For the text-containing cell, return its midpoint in [X, Y] coordinate format. 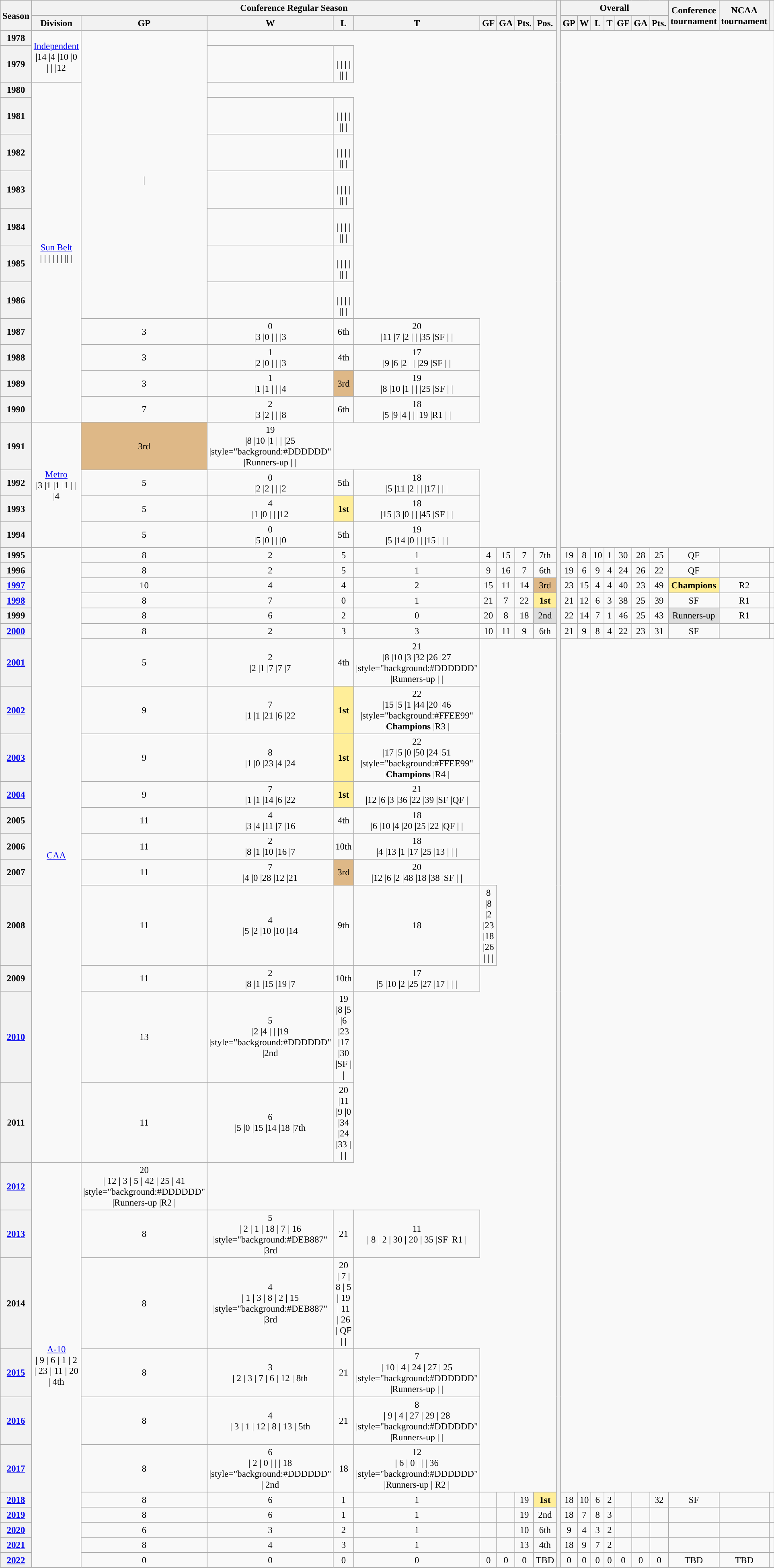
2004 [16, 795]
1981 [16, 116]
2|3 |2 | | |8 [270, 409]
1988 [16, 358]
2014 [16, 1304]
21|12 |6 |3 |36 |22 |39 |SF |QF | [417, 795]
17|9 |6 |2 | | |29 |SF | | [417, 358]
18|4 |13 |1 |17 |25 |13 | | | [417, 846]
11| 8 | 2 | 30 | 20 | 35 |SF |R1 | [417, 1234]
1982 [16, 153]
18|5 |9 |4 | | |19 |R1 | | [417, 409]
0|3 |0 | | |3 [270, 331]
17|5 |10 |2 |25 |27 |17 | | | [417, 979]
2006 [16, 846]
20|11 |7 |2 | | |35 |SF | | [417, 331]
16 [506, 571]
19|8 |10 |1 | | |25 |SF | | [417, 383]
1987 [16, 331]
32 [659, 1500]
26 [641, 571]
Independent|14 |4 |10 |0 | | |12 [56, 56]
1985 [16, 263]
1984 [16, 227]
1989 [16, 383]
2021 [16, 1545]
31 [659, 631]
1996 [16, 571]
1979 [16, 64]
49 [659, 585]
2012 [16, 1186]
38 [623, 601]
7|4 |0 |28 |12 |21 [270, 872]
4| 1 | 3 | 8 | 2 | 15 |style="background:#DEB887" |3rd [270, 1304]
21|8 |10 |3 |32 |26 |27 |style="background:#DDDDDD" |Runners-up | | [417, 662]
2|8 |1 |15 |19 |7 [270, 979]
2007 [16, 872]
2001 [16, 662]
1978 [16, 38]
8|1 |0 |23 |4 |24 [270, 758]
Metro|3 |1 |1 |1 | | |4 [56, 485]
2005 [16, 821]
1990 [16, 409]
7|1 |1 |21 |6 |22 [270, 710]
7| 10 | 4 | 24 | 27 | 25 |style="background:#DDDDDD" |Runners-up | | [417, 1373]
43 [659, 616]
2|2 |1 |7 |7 |7 [270, 662]
3| 2 | 3 | 7 | 6 | 12 | 8th [270, 1373]
9th [343, 925]
1999 [16, 616]
2009 [16, 979]
1|2 |0 | | |3 [270, 358]
NCAAtournament [744, 15]
19|5 |14 |0 | | |15 | | | [417, 535]
0|5 |0 | | |0 [270, 535]
1986 [16, 300]
Conference Regular Season [294, 8]
2011 [16, 1123]
Runners-up [694, 616]
18|6 |10 |4 |20 |25 |22 |QF | | [417, 821]
2019 [16, 1515]
R2 [744, 585]
A-10| 9 | 6 | 1 | 2 | 23 | 11 | 20 | 4th [56, 1365]
Season [16, 15]
20|12 |6 |2 |48 |18 |38 |SF | | [417, 872]
1983 [16, 190]
40 [623, 585]
1995 [16, 555]
2016 [16, 1421]
1997 [16, 585]
18|5 |11 |2 | | |17 | | | [417, 483]
2000 [16, 631]
1980 [16, 90]
1994 [16, 535]
22|17 |5 |0 |50 |24 |51 |style="background:#FFEE99" |Champions |R4 | [417, 758]
20 [489, 616]
2002 [16, 710]
20| 12 | 3 | 5 | 42 | 25 | 41 |style="background:#DDDDDD" |Runners-up |R2 | [144, 1186]
Conferencetournament [694, 15]
1998 [16, 601]
2003 [16, 758]
39 [659, 601]
12| 6 | 0 | | | 36 |style="background:#DDDDDD" |Runners-up | R2 | [417, 1468]
2020 [16, 1530]
19|8 |10 |1 | | |25 |style="background:#DDDDDD" |Runners-up | | [270, 446]
7th [545, 555]
30 [623, 555]
28 [641, 555]
2017 [16, 1468]
6| 2 | 0 | | | 18 |style="background:#DDDDDD" | 2nd [270, 1468]
12 [584, 601]
18|15 |3 |0 | | |45 |SF | | [417, 509]
Champions [694, 585]
4|5 |2 |10 |10 |14 [270, 925]
5| 2 | 1 | 18 | 7 | 16 |style="background:#DEB887" |3rd [270, 1234]
19|8 |5 |6 |23 |17 |30 |SF | | [343, 1037]
Sun Belt| | | | | | || | [56, 252]
5|2 |4 | | |19 |style="background:#DDDDDD" |2nd [270, 1037]
20| 7 | 8 | 5 | 19 | 11 | 26 | QF | | [343, 1304]
8| 9 | 4 | 27 | 29 | 28 |style="background:#DDDDDD" |Runners-up | | [417, 1421]
Overall [614, 8]
2|8 |1 |10 |16 |7 [270, 846]
2018 [16, 1500]
22|15 |5 |1 |44 |20 |46 |style="background:#FFEE99" |Champions |R3 | [417, 710]
2022 [16, 1560]
CAA [56, 855]
4|1 |0 | | |12 [270, 509]
2008 [16, 925]
Division [56, 23]
1991 [16, 446]
4| 3 | 1 | 12 | 8 | 13 | 5th [270, 1421]
8|8 |2 |23 |18 |26 | | | [489, 925]
2013 [16, 1234]
1993 [16, 509]
6|5 |0 |15 |14 |18 |7th [270, 1123]
7|1 |1 |14 |6 |22 [270, 795]
2015 [16, 1373]
1992 [16, 483]
20|11 |9 |0 |34 |24 |33 | | | [343, 1123]
24 [623, 571]
46 [623, 616]
Pos. [545, 23]
2010 [16, 1037]
4|3 |4 |11 |7 |16 [270, 821]
0|2 |2 | | |2 [270, 483]
| [144, 174]
1|1 |1 | | |4 [270, 383]
